Capture the cell that displays the provided text and extract its [X, Y] central coordinate. 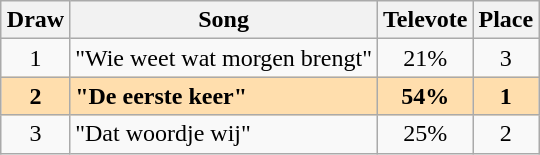
"De eerste keer" [224, 96]
Song [224, 20]
Televote [426, 20]
54% [426, 96]
21% [426, 58]
"Wie weet wat morgen brengt" [224, 58]
"Dat woordje wij" [224, 134]
25% [426, 134]
Draw [35, 20]
Place [506, 20]
